Scan for the cell matching the given text and deliver its [X, Y] coordinate at center. 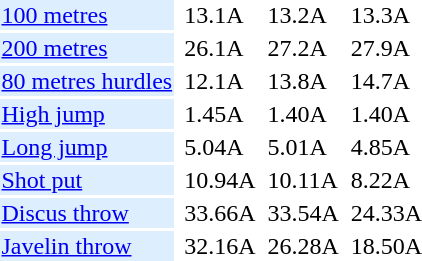
80 metres hurdles [87, 81]
10.11A [303, 180]
33.54A [303, 213]
Long jump [87, 147]
32.16A [220, 246]
26.1A [220, 48]
100 metres [87, 15]
13.2A [303, 15]
5.04A [220, 147]
5.01A [303, 147]
26.28A [303, 246]
12.1A [220, 81]
200 metres [87, 48]
27.2A [303, 48]
Discus throw [87, 213]
13.1A [220, 15]
Shot put [87, 180]
33.66A [220, 213]
1.40A [303, 114]
1.45A [220, 114]
10.94A [220, 180]
Javelin throw [87, 246]
High jump [87, 114]
13.8A [303, 81]
